Extract the [x, y] coordinate from the center of the cell holding the provided text.  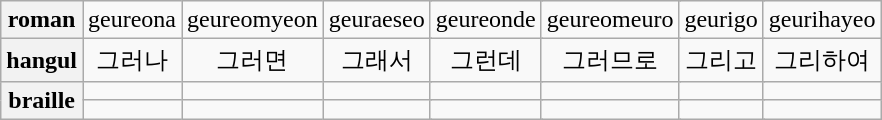
그리하여 [822, 60]
그러면 [253, 60]
geureomeuro [610, 20]
그리고 [721, 60]
그러므로 [610, 60]
geurihayeo [822, 20]
그러나 [132, 60]
hangul [42, 60]
geuraeseo [376, 20]
braille [42, 100]
geureonde [486, 20]
그래서 [376, 60]
roman [42, 20]
geureomyeon [253, 20]
geurigo [721, 20]
그런데 [486, 60]
geureona [132, 20]
